Return the (x, y) coordinate for the center point of the cell that contains the specified text.  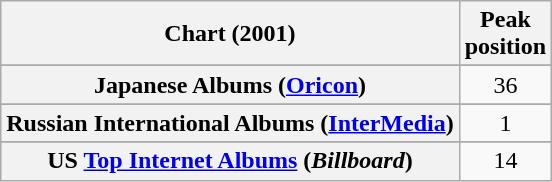
Chart (2001) (230, 34)
Japanese Albums (Oricon) (230, 85)
Russian International Albums (InterMedia) (230, 123)
US Top Internet Albums (Billboard) (230, 161)
36 (505, 85)
Peakposition (505, 34)
14 (505, 161)
1 (505, 123)
